Find where the given text appears and provide that cell's center as [x, y] coordinate. 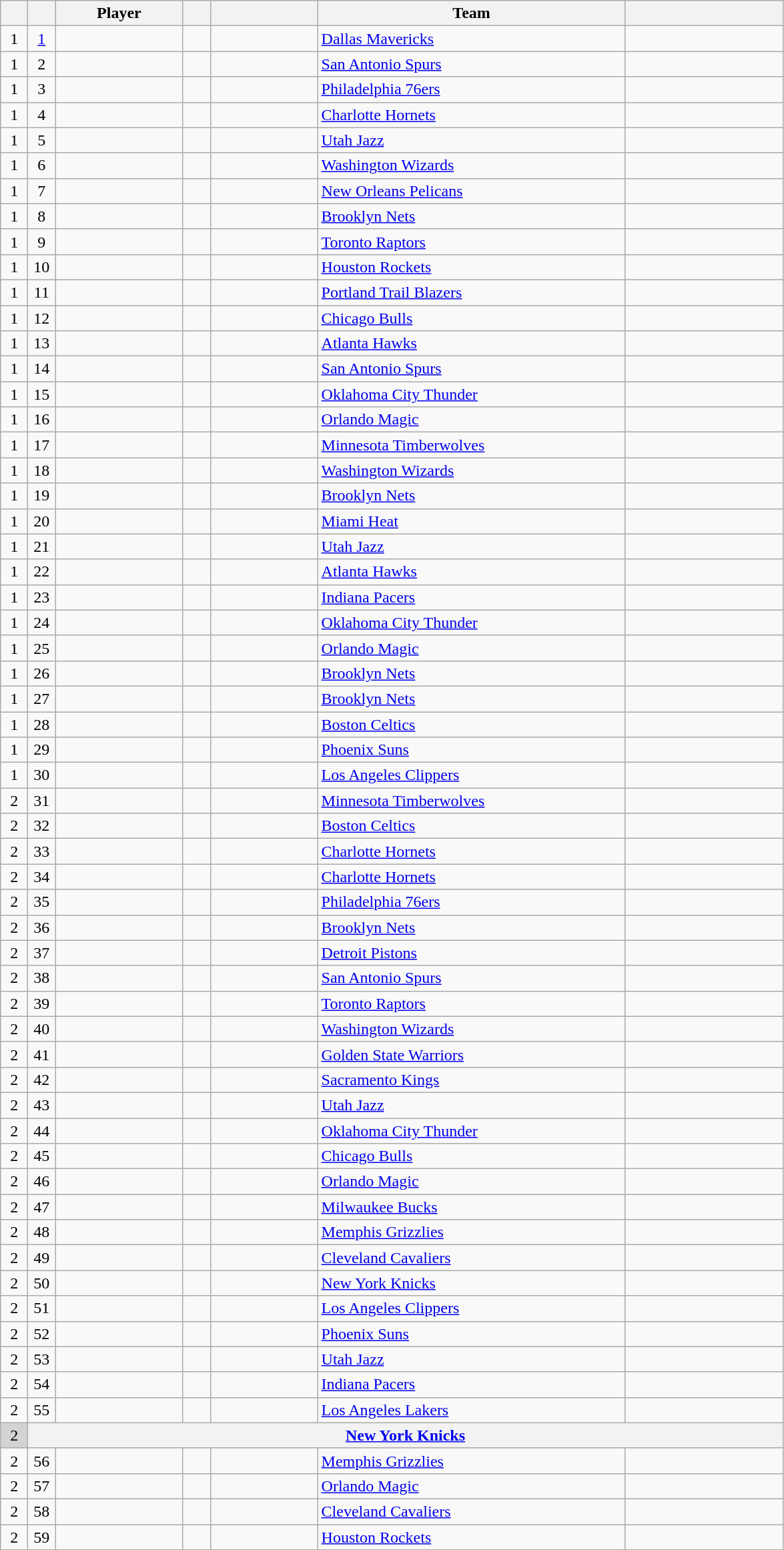
46 [41, 1182]
19 [41, 496]
50 [41, 1283]
35 [41, 902]
Detroit Pistons [471, 953]
56 [41, 1461]
59 [41, 1537]
40 [41, 1029]
49 [41, 1258]
45 [41, 1156]
Portland Trail Blazers [471, 292]
44 [41, 1131]
26 [41, 673]
Sacramento Kings [471, 1080]
27 [41, 699]
30 [41, 775]
28 [41, 724]
32 [41, 826]
Los Angeles Lakers [471, 1410]
Team [471, 13]
54 [41, 1385]
14 [41, 369]
53 [41, 1359]
39 [41, 1004]
43 [41, 1105]
10 [41, 267]
34 [41, 877]
42 [41, 1080]
55 [41, 1410]
18 [41, 470]
Player [119, 13]
11 [41, 292]
36 [41, 927]
38 [41, 978]
7 [41, 191]
15 [41, 394]
New Orleans Pelicans [471, 191]
16 [41, 420]
17 [41, 445]
13 [41, 344]
41 [41, 1054]
8 [41, 216]
21 [41, 546]
4 [41, 115]
37 [41, 953]
9 [41, 242]
33 [41, 851]
31 [41, 801]
48 [41, 1232]
29 [41, 750]
22 [41, 572]
58 [41, 1511]
24 [41, 623]
Golden State Warriors [471, 1054]
6 [41, 165]
Miami Heat [471, 521]
12 [41, 318]
57 [41, 1486]
Milwaukee Bucks [471, 1207]
51 [41, 1308]
47 [41, 1207]
5 [41, 140]
Dallas Mavericks [471, 39]
23 [41, 597]
3 [41, 89]
25 [41, 648]
52 [41, 1334]
20 [41, 521]
